Determine the [X, Y] coordinate at the center of the cell enclosing the given text.  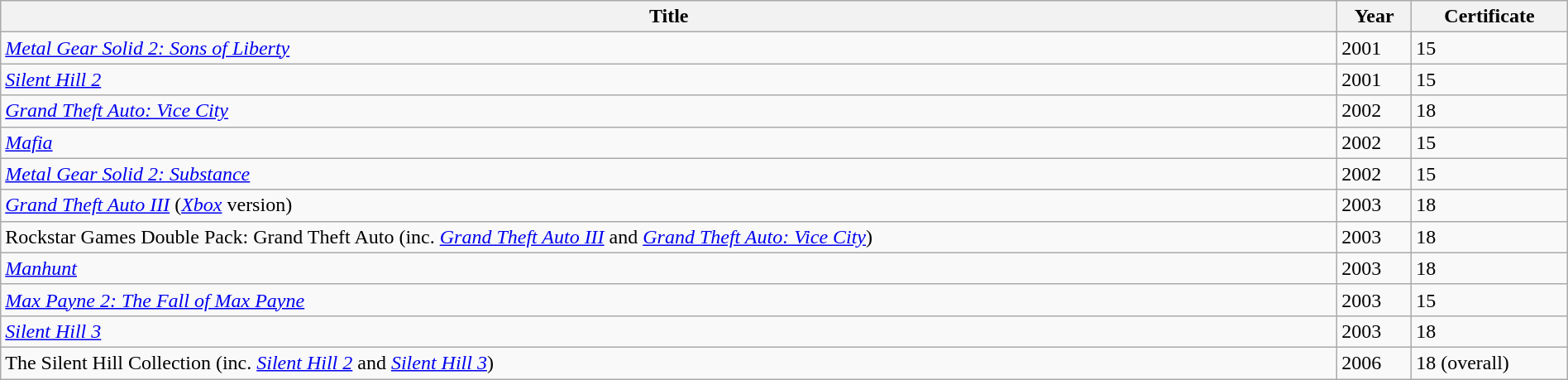
Metal Gear Solid 2: Substance [669, 174]
2006 [1374, 363]
Silent Hill 3 [669, 331]
Manhunt [669, 268]
Grand Theft Auto III (Xbox version) [669, 205]
Rockstar Games Double Pack: Grand Theft Auto (inc. Grand Theft Auto III and Grand Theft Auto: Vice City) [669, 237]
Max Payne 2: The Fall of Max Payne [669, 300]
Metal Gear Solid 2: Sons of Liberty [669, 48]
Title [669, 17]
Year [1374, 17]
Mafia [669, 142]
18 (overall) [1490, 363]
The Silent Hill Collection (inc. Silent Hill 2 and Silent Hill 3) [669, 363]
Certificate [1490, 17]
Silent Hill 2 [669, 79]
Grand Theft Auto: Vice City [669, 111]
